Detect which cell encompasses the target text, then output its [x, y] center coordinate. 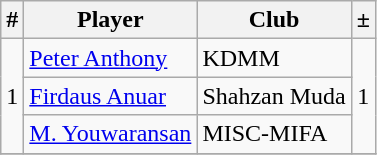
± [363, 20]
Firdaus Anuar [110, 96]
MISC-MIFA [274, 134]
KDMM [274, 58]
M. Youwaransan [110, 134]
Shahzan Muda [274, 96]
Club [274, 20]
Player [110, 20]
# [12, 20]
Peter Anthony [110, 58]
